Pinpoint the cell where the given text exists, returning its (X, Y) midpoint coordinate. 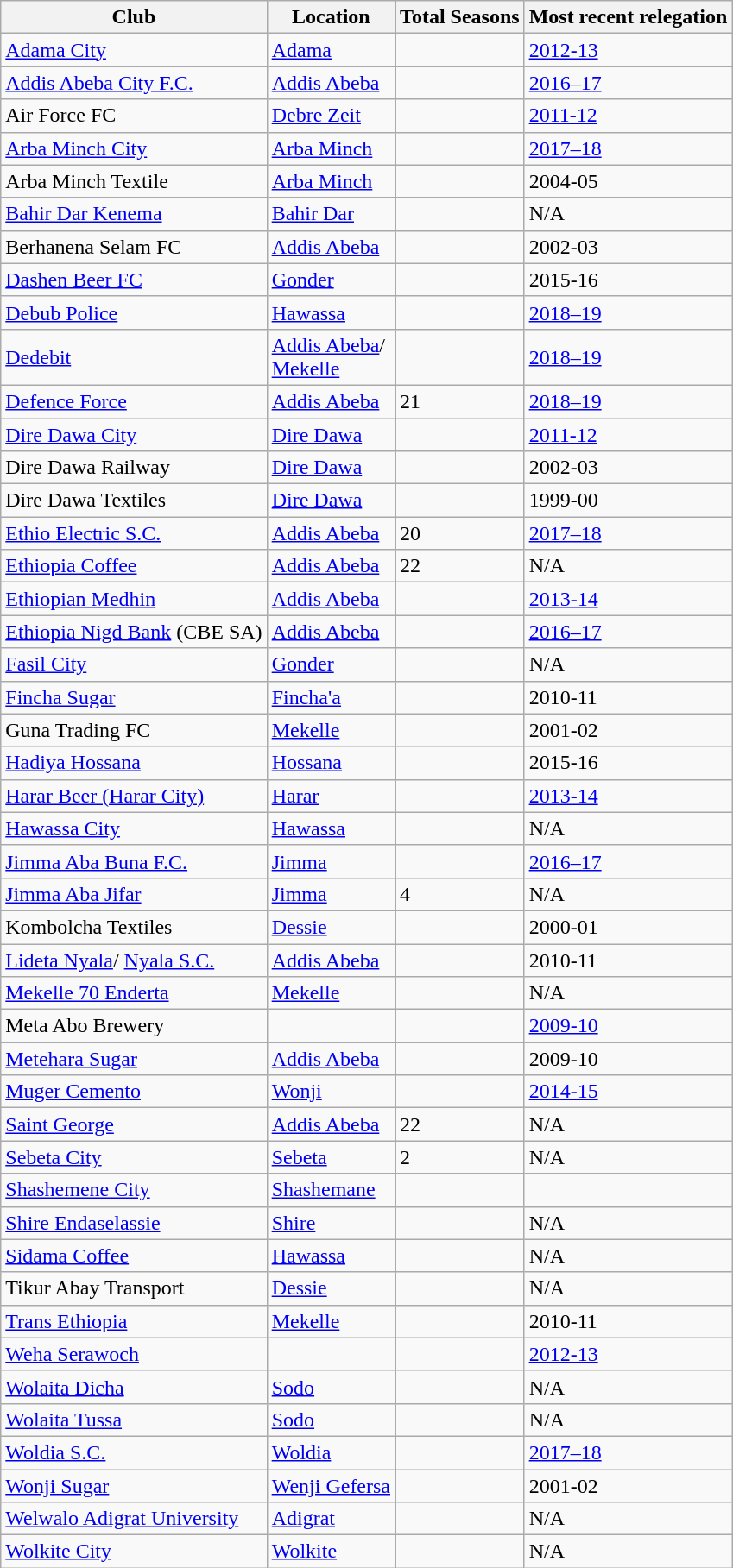
Ethiopia Coffee (134, 566)
Sebeta (331, 1157)
Club (134, 17)
Adigrat (331, 1519)
Muger Cemento (134, 1092)
Dire Dawa Textiles (134, 501)
Hossana (331, 763)
Shire (331, 1223)
Dashen Beer FC (134, 280)
Sebeta City (134, 1157)
Debub Police (134, 312)
Fincha'a (331, 697)
Wonji Sugar (134, 1485)
Addis Abeba City F.C. (134, 83)
Wolaita Dicha (134, 1387)
2 (460, 1157)
Woldia S.C. (134, 1452)
Dire Dawa City (134, 434)
Weha Serawoch (134, 1354)
Wolaita Tussa (134, 1420)
Dire Dawa Railway (134, 468)
Total Seasons (460, 17)
Shashemene City (134, 1190)
Adama (331, 50)
Wolkite (331, 1552)
Wolkite City (134, 1552)
Ethiopia Nigd Bank (CBE SA) (134, 632)
Air Force FC (134, 116)
Ethiopian Medhin (134, 599)
Fasil City (134, 664)
Location (331, 17)
Shashemane (331, 1190)
2000-01 (629, 927)
Bahir Dar (331, 214)
Woldia (331, 1452)
Wonji (331, 1092)
Kombolcha Textiles (134, 927)
Tikur Abay Transport (134, 1288)
Meta Abo Brewery (134, 1026)
Ethio Electric S.C. (134, 533)
20 (460, 533)
Arba Minch Textile (134, 181)
Berhanena Selam FC (134, 247)
Hadiya Hossana (134, 763)
Addis Abeba/Mekelle (331, 357)
Saint George (134, 1124)
Welwalo Adigrat University (134, 1519)
Bahir Dar Kenema (134, 214)
4 (460, 894)
Most recent relegation (629, 17)
Hawassa City (134, 828)
Jimma Aba Jifar (134, 894)
Fincha Sugar (134, 697)
Jimma Aba Buna F.C. (134, 861)
Guna Trading FC (134, 730)
Harar Beer (Harar City) (134, 796)
2004-05 (629, 181)
Arba Minch City (134, 148)
Adama City (134, 50)
Debre Zeit (331, 116)
2014-15 (629, 1092)
Lideta Nyala/ Nyala S.C. (134, 960)
1999-00 (629, 501)
Sidama Coffee (134, 1256)
Shire Endaselassie (134, 1223)
Harar (331, 796)
Wenji Gefersa (331, 1485)
Defence Force (134, 401)
Metehara Sugar (134, 1059)
Dedebit (134, 357)
21 (460, 401)
Trans Ethiopia (134, 1321)
Mekelle 70 Enderta (134, 993)
